Find where the given text appears and provide that cell's center as (X, Y) coordinate. 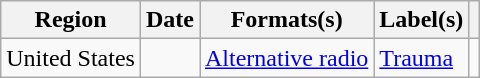
United States (71, 58)
Alternative radio (287, 58)
Date (170, 20)
Label(s) (422, 20)
Trauma (422, 58)
Region (71, 20)
Formats(s) (287, 20)
